Scan for the cell matching the given text and deliver its [X, Y] coordinate at center. 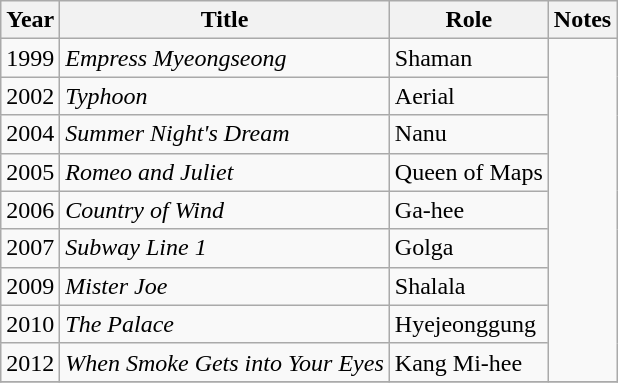
Hyejeonggung [468, 324]
2009 [30, 286]
Golga [468, 248]
Romeo and Juliet [224, 172]
Notes [582, 20]
2002 [30, 96]
Shalala [468, 286]
Empress Myeongseong [224, 58]
2004 [30, 134]
Role [468, 20]
2006 [30, 210]
Kang Mi-hee [468, 362]
Subway Line 1 [224, 248]
2007 [30, 248]
Nanu [468, 134]
Ga-hee [468, 210]
The Palace [224, 324]
Year [30, 20]
When Smoke Gets into Your Eyes [224, 362]
2012 [30, 362]
1999 [30, 58]
Aerial [468, 96]
Country of Wind [224, 210]
Typhoon [224, 96]
Queen of Maps [468, 172]
Mister Joe [224, 286]
Shaman [468, 58]
2010 [30, 324]
Summer Night's Dream [224, 134]
2005 [30, 172]
Title [224, 20]
